Output the (X, Y) coordinate of the center of the cell containing the given text.  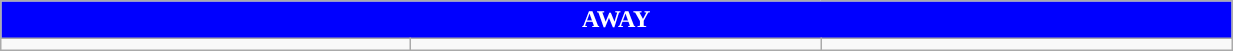
AWAY (616, 20)
